For the text-containing cell, return its midpoint in [X, Y] coordinate format. 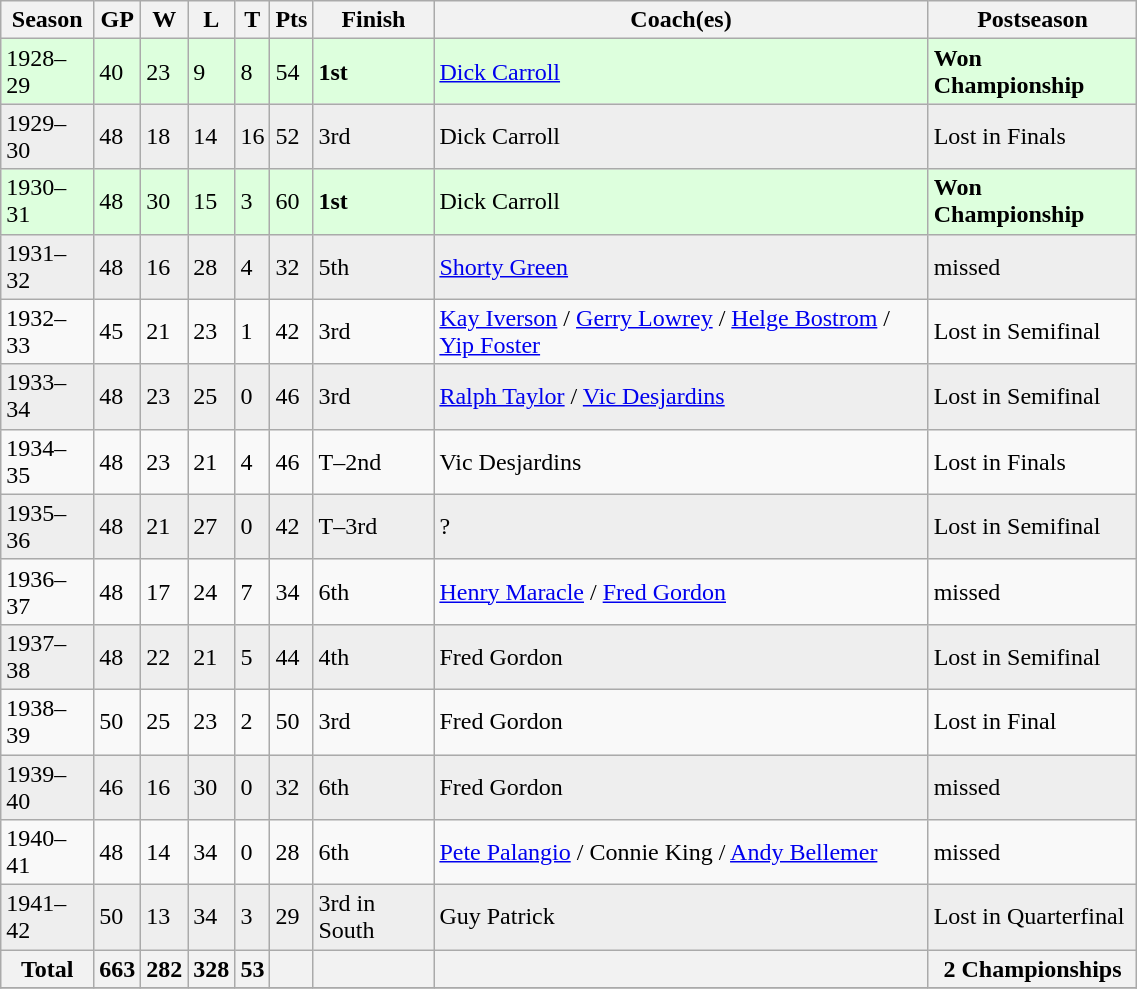
Lost in Final [1032, 722]
Guy Patrick [681, 918]
Henry Maracle / Fred Gordon [681, 592]
Finish [374, 20]
45 [118, 332]
24 [212, 592]
54 [292, 72]
Pete Palangio / Connie King / Andy Bellemer [681, 852]
15 [212, 202]
1936–37 [48, 592]
9 [212, 72]
5 [252, 656]
Kay Iverson / Gerry Lowrey / Helge Bostrom / Yip Foster [681, 332]
1930–31 [48, 202]
17 [164, 592]
1931–32 [48, 266]
1940–41 [48, 852]
60 [292, 202]
40 [118, 72]
4th [374, 656]
282 [164, 969]
T–3rd [374, 526]
L [212, 20]
1934–35 [48, 462]
1939–40 [48, 786]
1928–29 [48, 72]
Total [48, 969]
52 [292, 136]
1933–34 [48, 396]
W [164, 20]
1929–30 [48, 136]
29 [292, 918]
T–2nd [374, 462]
1937–38 [48, 656]
53 [252, 969]
Ralph Taylor / Vic Desjardins [681, 396]
2 [252, 722]
3rd in South [374, 918]
27 [212, 526]
Postseason [1032, 20]
T [252, 20]
2 Championships [1032, 969]
Lost in Quarterfinal [1032, 918]
22 [164, 656]
1941–42 [48, 918]
Season [48, 20]
13 [164, 918]
Coach(es) [681, 20]
328 [212, 969]
663 [118, 969]
1938–39 [48, 722]
7 [252, 592]
Vic Desjardins [681, 462]
1932–33 [48, 332]
? [681, 526]
5th [374, 266]
44 [292, 656]
18 [164, 136]
8 [252, 72]
1 [252, 332]
1935–36 [48, 526]
GP [118, 20]
Shorty Green [681, 266]
Pts [292, 20]
